Return the [X, Y] coordinate for the center point of the cell that contains the specified text.  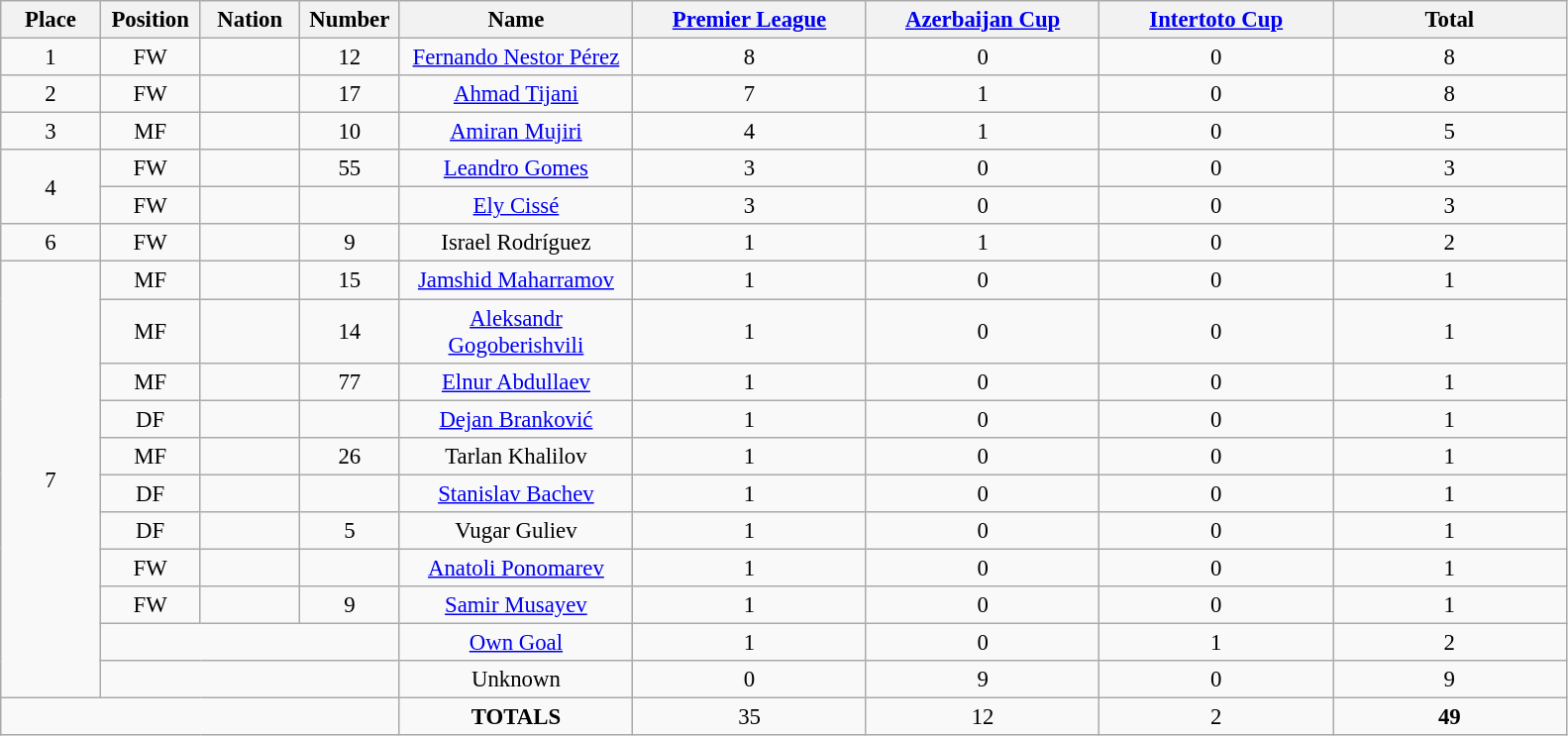
Jamshid Maharramov [516, 280]
49 [1450, 717]
Leandro Gomes [516, 168]
Stanislav Bachev [516, 493]
Samir Musayev [516, 605]
Nation [250, 20]
15 [351, 280]
Elnur Abdullaev [516, 381]
Tarlan Khalilov [516, 456]
Own Goal [516, 642]
Amiran Mujiri [516, 132]
Name [516, 20]
Unknown [516, 680]
Position [151, 20]
14 [351, 331]
Aleksandr Gogoberishvili [516, 331]
Anatoli Ponomarev [516, 568]
Premier League [750, 20]
6 [52, 243]
Intertoto Cup [1216, 20]
77 [351, 381]
Vugar Guliev [516, 531]
26 [351, 456]
Ahmad Tijani [516, 94]
Number [351, 20]
17 [351, 94]
Israel Rodríguez [516, 243]
Place [52, 20]
35 [750, 717]
Dejan Branković [516, 419]
10 [351, 132]
Ely Cissé [516, 206]
Fernando Nestor Pérez [516, 57]
Azerbaijan Cup [983, 20]
55 [351, 168]
TOTALS [516, 717]
Total [1450, 20]
